Extract the [X, Y] coordinate from the center of the cell holding the provided text.  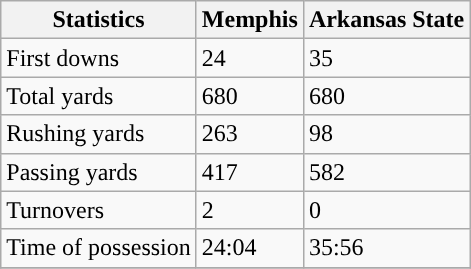
98 [386, 134]
First downs [99, 58]
0 [386, 210]
Turnovers [99, 210]
263 [250, 134]
Time of possession [99, 248]
2 [250, 210]
35:56 [386, 248]
35 [386, 58]
Memphis [250, 20]
Passing yards [99, 172]
24:04 [250, 248]
Statistics [99, 20]
582 [386, 172]
Arkansas State [386, 20]
417 [250, 172]
24 [250, 58]
Rushing yards [99, 134]
Total yards [99, 96]
